Extract the [X, Y] coordinate from the center of the cell holding the provided text.  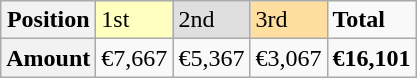
Position [48, 20]
€16,101 [372, 58]
€3,067 [288, 58]
2nd [212, 20]
1st [134, 20]
Amount [48, 58]
€5,367 [212, 58]
3rd [288, 20]
€7,667 [134, 58]
Total [372, 20]
